Identify which cell holds the provided text, then report its [X, Y] central coordinate. 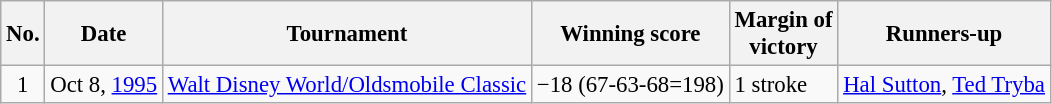
Walt Disney World/Oldsmobile Classic [346, 85]
Margin ofvictory [784, 34]
1 [23, 85]
Hal Sutton, Ted Tryba [944, 85]
−18 (67-63-68=198) [631, 85]
Date [104, 34]
Winning score [631, 34]
No. [23, 34]
Tournament [346, 34]
Runners-up [944, 34]
1 stroke [784, 85]
Oct 8, 1995 [104, 85]
